Determine the [X, Y] coordinate at the center of the cell enclosing the given text.  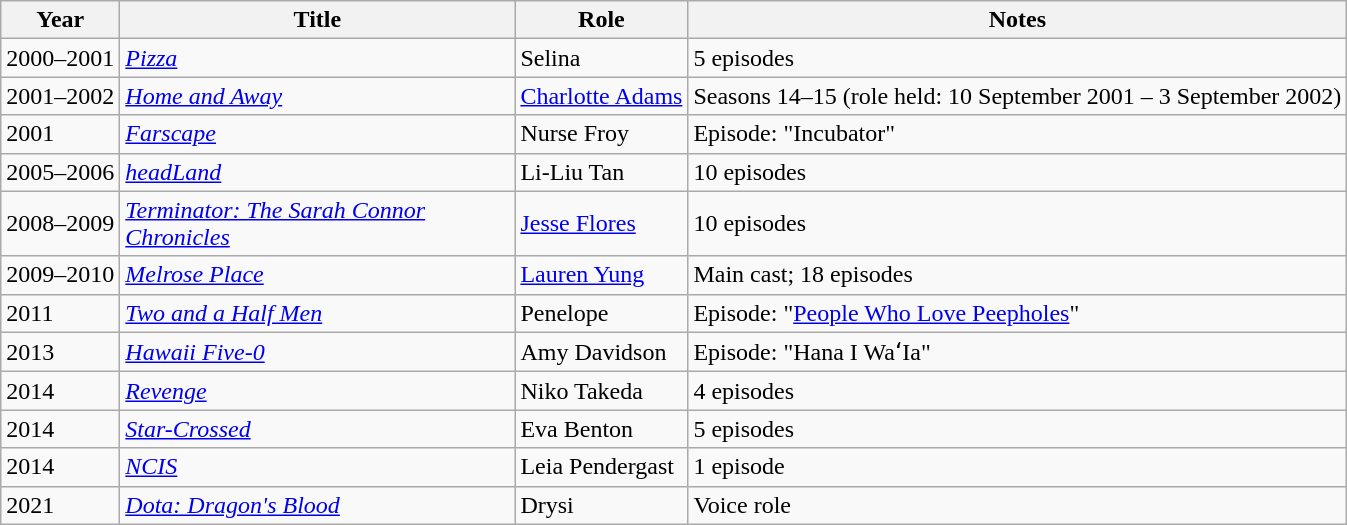
Farscape [318, 134]
NCIS [318, 467]
2008–2009 [60, 224]
Two and a Half Men [318, 313]
Main cast; 18 episodes [1018, 275]
2001 [60, 134]
Episode: "Incubator" [1018, 134]
Melrose Place [318, 275]
Niko Takeda [602, 391]
Leia Pendergast [602, 467]
4 episodes [1018, 391]
2005–2006 [60, 172]
Year [60, 20]
2000–2001 [60, 58]
2001–2002 [60, 96]
Episode: "People Who Love Peepholes" [1018, 313]
Terminator: The Sarah Connor Chronicles [318, 224]
2011 [60, 313]
Drysi [602, 505]
Charlotte Adams [602, 96]
Nurse Froy [602, 134]
Penelope [602, 313]
Eva Benton [602, 429]
Hawaii Five-0 [318, 352]
Role [602, 20]
Star-Crossed [318, 429]
2021 [60, 505]
Home and Away [318, 96]
Amy Davidson [602, 352]
Li-Liu Tan [602, 172]
headLand [318, 172]
Notes [1018, 20]
Voice role [1018, 505]
Seasons 14–15 (role held: 10 September 2001 – 3 September 2002) [1018, 96]
Revenge [318, 391]
Lauren Yung [602, 275]
2009–2010 [60, 275]
Dota: Dragon's Blood [318, 505]
Title [318, 20]
Selina [602, 58]
Jesse Flores [602, 224]
1 episode [1018, 467]
Pizza [318, 58]
2013 [60, 352]
Episode: "Hana I WaʻIa" [1018, 352]
